Pinpoint the cell where the given text exists, returning its (x, y) midpoint coordinate. 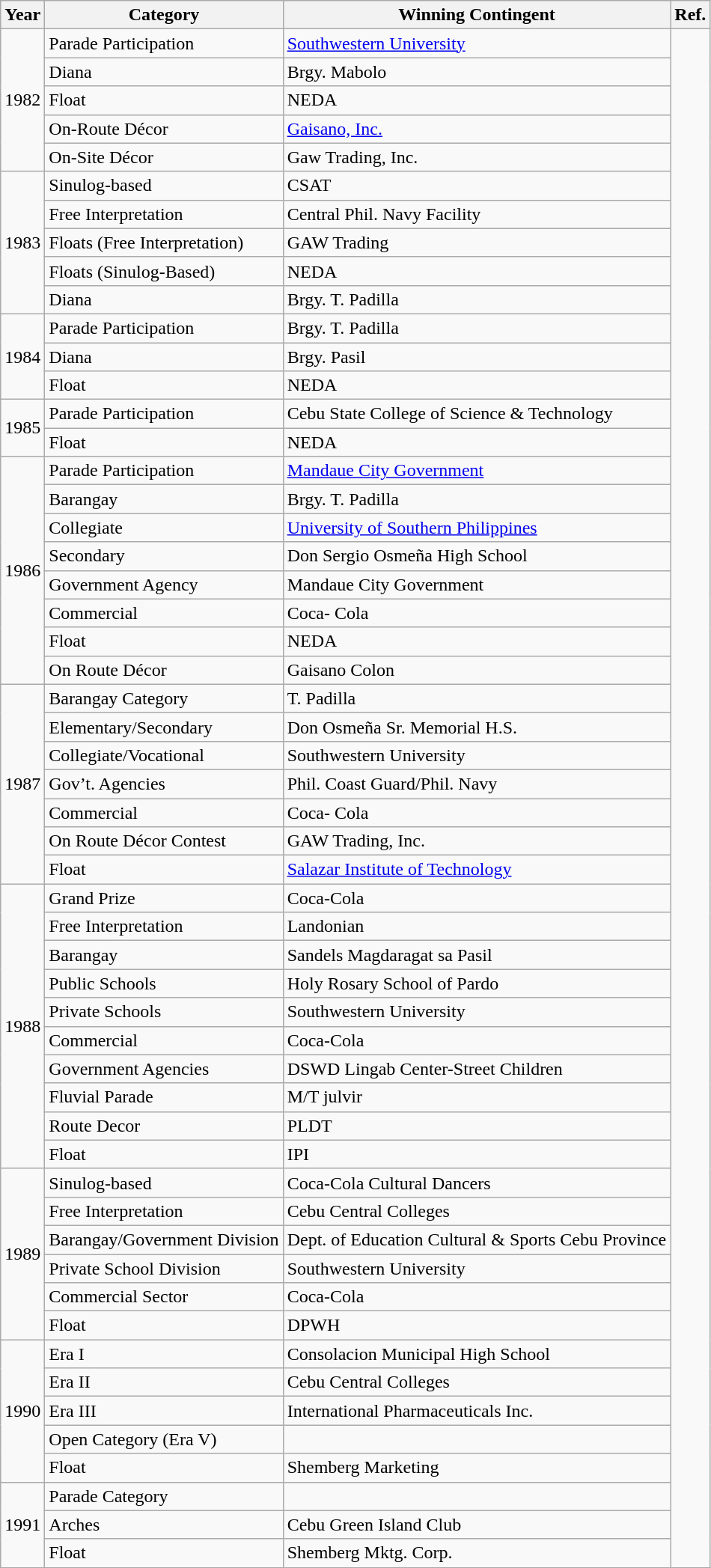
Gaisano Colon (477, 670)
1986 (22, 570)
Arches (164, 1525)
1985 (22, 428)
International Pharmaceuticals Inc. (477, 1411)
Shemberg Marketing (477, 1468)
Gaisano, Inc. (477, 129)
GAW Trading, Inc. (477, 841)
CSAT (477, 186)
Holy Rosary School of Pardo (477, 983)
Floats (Free Interpretation) (164, 242)
Don Sergio Osmeña High School (477, 556)
Salazar Institute of Technology (477, 870)
On-Site Décor (164, 157)
Floats (Sinulog-Based) (164, 271)
Collegiate (164, 528)
On-Route Décor (164, 129)
Coca-Cola Cultural Dancers (477, 1183)
Ref. (690, 15)
Cebu State College of Science & Technology (477, 414)
University of Southern Philippines (477, 528)
Central Phil. Navy Facility (477, 214)
Private Schools (164, 1012)
On Route Décor Contest (164, 841)
Brgy. Pasil (477, 357)
Barangay/Government Division (164, 1239)
GAW Trading (477, 242)
1982 (22, 100)
Consolacion Municipal High School (477, 1354)
Parade Category (164, 1496)
Gaw Trading, Inc. (477, 157)
Barangay Category (164, 698)
Category (164, 15)
Secondary (164, 556)
Elementary/Secondary (164, 727)
1983 (22, 242)
1988 (22, 1027)
Era II (164, 1382)
Phil. Coast Guard/Phil. Navy (477, 784)
Winning Contingent (477, 15)
1989 (22, 1254)
IPI (477, 1154)
Collegiate/Vocational (164, 755)
Route Decor (164, 1126)
Era I (164, 1354)
Year (22, 15)
On Route Décor (164, 670)
Government Agencies (164, 1069)
Cebu Green Island Club (477, 1525)
Private School Division (164, 1269)
Era III (164, 1411)
Sandels Magdaragat sa Pasil (477, 955)
DPWH (477, 1326)
1984 (22, 356)
1991 (22, 1525)
M/T julvir (477, 1097)
Landonian (477, 927)
Open Category (Era V) (164, 1439)
Public Schools (164, 983)
PLDT (477, 1126)
Shemberg Mktg. Corp. (477, 1553)
1987 (22, 784)
Gov’t. Agencies (164, 784)
Dept. of Education Cultural & Sports Cebu Province (477, 1239)
Brgy. Mabolo (477, 72)
Grand Prize (164, 898)
DSWD Lingab Center-Street Children (477, 1069)
T. Padilla (477, 698)
Commercial Sector (164, 1297)
Government Agency (164, 585)
1990 (22, 1411)
Don Osmeña Sr. Memorial H.S. (477, 727)
Fluvial Parade (164, 1097)
